Extract the (x, y) coordinate from the center of the cell holding the provided text.  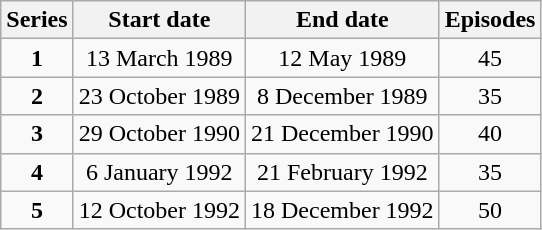
Start date (159, 20)
21 February 1992 (342, 172)
12 October 1992 (159, 210)
1 (37, 58)
29 October 1990 (159, 134)
3 (37, 134)
18 December 1992 (342, 210)
40 (490, 134)
50 (490, 210)
Episodes (490, 20)
13 March 1989 (159, 58)
8 December 1989 (342, 96)
5 (37, 210)
Series (37, 20)
21 December 1990 (342, 134)
4 (37, 172)
23 October 1989 (159, 96)
End date (342, 20)
12 May 1989 (342, 58)
45 (490, 58)
6 January 1992 (159, 172)
2 (37, 96)
